Determine the (x, y) coordinate at the center of the cell enclosing the given text.  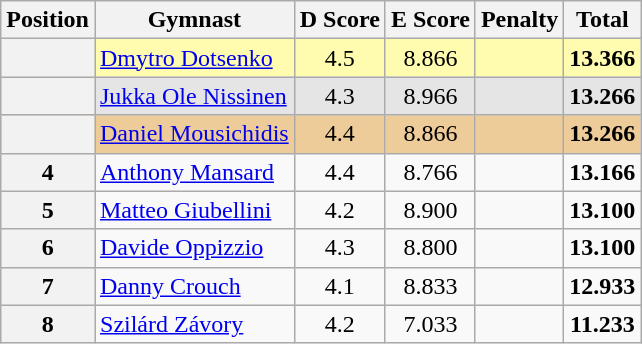
Davide Oppizzio (194, 248)
Gymnast (194, 20)
7 (48, 286)
7.033 (430, 324)
Matteo Giubellini (194, 210)
8.800 (430, 248)
4 (48, 172)
8.766 (430, 172)
13.166 (602, 172)
12.933 (602, 286)
E Score (430, 20)
Total (602, 20)
11.233 (602, 324)
5 (48, 210)
Penalty (519, 20)
Anthony Mansard (194, 172)
Danny Crouch (194, 286)
Szilárd Závory (194, 324)
6 (48, 248)
Position (48, 20)
8.900 (430, 210)
13.366 (602, 58)
Daniel Mousichidis (194, 134)
8.833 (430, 286)
8 (48, 324)
8.966 (430, 96)
Dmytro Dotsenko (194, 58)
4.1 (340, 286)
Jukka Ole Nissinen (194, 96)
D Score (340, 20)
4.5 (340, 58)
